Capture the cell that displays the provided text and extract its [X, Y] central coordinate. 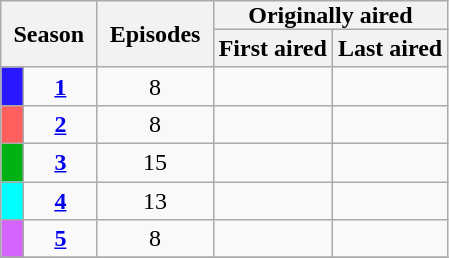
1 [60, 86]
First aired [272, 48]
Episodes [155, 34]
Originally aired [330, 15]
Season [49, 34]
13 [155, 201]
3 [60, 162]
Last aired [390, 48]
4 [60, 201]
15 [155, 162]
5 [60, 239]
2 [60, 124]
